Capture the cell that displays the provided text and extract its [X, Y] central coordinate. 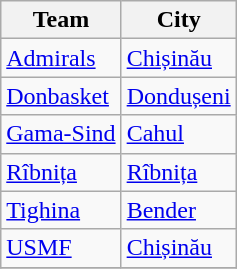
USMF [61, 248]
Bender [178, 210]
Gama-Sind [61, 134]
City [178, 20]
Dondușeni [178, 96]
Cahul [178, 134]
Team [61, 20]
Donbasket [61, 96]
Admirals [61, 58]
Tighina [61, 210]
